Output the (X, Y) coordinate of the center of the cell containing the given text.  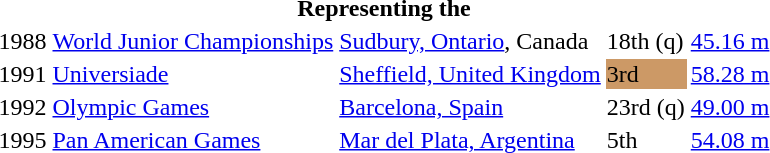
3rd (646, 74)
World Junior Championships (193, 41)
Sheffield, United Kingdom (470, 74)
Barcelona, Spain (470, 107)
Sudbury, Ontario, Canada (470, 41)
Olympic Games (193, 107)
18th (q) (646, 41)
Universiade (193, 74)
23rd (q) (646, 107)
